Detect which cell encompasses the target text, then output its (x, y) center coordinate. 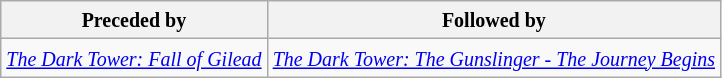
Preceded by (134, 20)
Followed by (494, 20)
The Dark Tower: Fall of Gilead (134, 58)
The Dark Tower: The Gunslinger - The Journey Begins (494, 58)
